Identify which cell holds the provided text, then report its (X, Y) central coordinate. 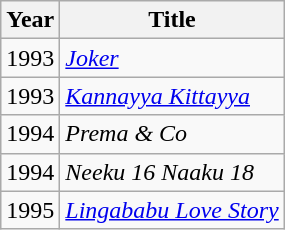
Neeku 16 Naaku 18 (172, 172)
Title (172, 20)
Year (30, 20)
Kannayya Kittayya (172, 96)
1995 (30, 210)
Lingababu Love Story (172, 210)
Joker (172, 58)
Prema & Co (172, 134)
